Output the [X, Y] coordinate of the center of the cell containing the given text.  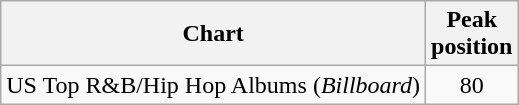
Chart [214, 34]
US Top R&B/Hip Hop Albums (Billboard) [214, 85]
Peakposition [472, 34]
80 [472, 85]
